Detect which cell encompasses the target text, then output its [X, Y] center coordinate. 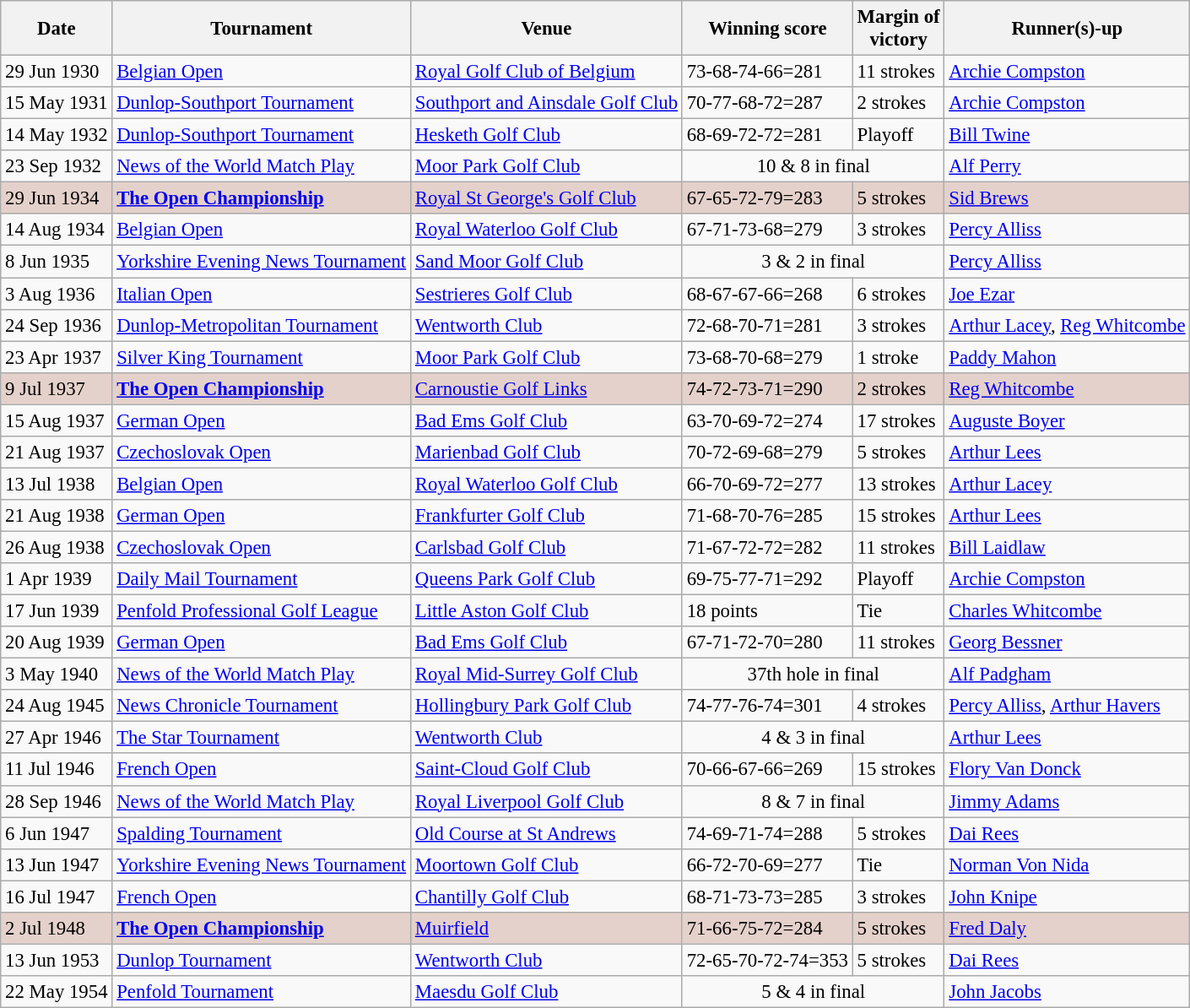
Margin ofvictory [898, 29]
4 strokes [898, 706]
17 strokes [898, 420]
21 Aug 1937 [57, 453]
14 May 1932 [57, 135]
71-67-72-72=282 [767, 547]
Spalding Tournament [262, 833]
13 Jun 1947 [57, 864]
Muirfield [546, 929]
13 Jul 1938 [57, 484]
13 strokes [898, 484]
Royal Mid-Surrey Golf Club [546, 675]
22 May 1954 [57, 992]
4 & 3 in final [814, 738]
21 Aug 1938 [57, 516]
67-71-73-68=279 [767, 230]
News Chronicle Tournament [262, 706]
20 Aug 1939 [57, 642]
68-69-72-72=281 [767, 135]
Queens Park Golf Club [546, 579]
Runner(s)-up [1067, 29]
16 Jul 1947 [57, 897]
15 Aug 1937 [57, 420]
Percy Alliss, Arthur Havers [1067, 706]
Frankfurter Golf Club [546, 516]
71-66-75-72=284 [767, 929]
The Star Tournament [262, 738]
26 Aug 1938 [57, 547]
Penfold Tournament [262, 992]
Marienbad Golf Club [546, 453]
Arthur Lacey [1067, 484]
Sand Moor Golf Club [546, 262]
1 Apr 1939 [57, 579]
70-77-68-72=287 [767, 103]
Royal St George's Golf Club [546, 198]
Chantilly Golf Club [546, 897]
Jimmy Adams [1067, 801]
70-66-67-66=269 [767, 770]
14 Aug 1934 [57, 230]
2 Jul 1948 [57, 929]
74-69-71-74=288 [767, 833]
Venue [546, 29]
28 Sep 1946 [57, 801]
Sid Brews [1067, 198]
73-68-74-66=281 [767, 72]
24 Aug 1945 [57, 706]
74-72-73-71=290 [767, 388]
Charles Whitcombe [1067, 611]
Penfold Professional Golf League [262, 611]
Hesketh Golf Club [546, 135]
6 strokes [898, 294]
Reg Whitcombe [1067, 388]
72-68-70-71=281 [767, 325]
Sestrieres Golf Club [546, 294]
Maesdu Golf Club [546, 992]
10 & 8 in final [814, 166]
Silver King Tournament [262, 357]
8 & 7 in final [814, 801]
Moortown Golf Club [546, 864]
Little Aston Golf Club [546, 611]
Hollingbury Park Golf Club [546, 706]
29 Jun 1930 [57, 72]
29 Jun 1934 [57, 198]
Carnoustie Golf Links [546, 388]
Old Course at St Andrews [546, 833]
27 Apr 1946 [57, 738]
66-72-70-69=277 [767, 864]
70-72-69-68=279 [767, 453]
9 Jul 1937 [57, 388]
17 Jun 1939 [57, 611]
13 Jun 1953 [57, 960]
63-70-69-72=274 [767, 420]
Norman Von Nida [1067, 864]
Winning score [767, 29]
23 Apr 1937 [57, 357]
Dunlop-Metropolitan Tournament [262, 325]
3 May 1940 [57, 675]
69-75-77-71=292 [767, 579]
72-65-70-72-74=353 [767, 960]
Fred Daly [1067, 929]
74-77-76-74=301 [767, 706]
Carlsbad Golf Club [546, 547]
66-70-69-72=277 [767, 484]
Saint-Cloud Golf Club [546, 770]
18 points [767, 611]
Italian Open [262, 294]
6 Jun 1947 [57, 833]
John Jacobs [1067, 992]
68-71-73-73=285 [767, 897]
5 & 4 in final [814, 992]
Daily Mail Tournament [262, 579]
John Knipe [1067, 897]
Dunlop Tournament [262, 960]
68-67-67-66=268 [767, 294]
Arthur Lacey, Reg Whitcombe [1067, 325]
15 May 1931 [57, 103]
Flory Van Donck [1067, 770]
37th hole in final [814, 675]
73-68-70-68=279 [767, 357]
8 Jun 1935 [57, 262]
67-65-72-79=283 [767, 198]
Joe Ezar [1067, 294]
Paddy Mahon [1067, 357]
11 Jul 1946 [57, 770]
Alf Padgham [1067, 675]
Southport and Ainsdale Golf Club [546, 103]
71-68-70-76=285 [767, 516]
Bill Laidlaw [1067, 547]
Alf Perry [1067, 166]
1 stroke [898, 357]
Bill Twine [1067, 135]
Royal Golf Club of Belgium [546, 72]
Georg Bessner [1067, 642]
3 & 2 in final [814, 262]
24 Sep 1936 [57, 325]
23 Sep 1932 [57, 166]
Date [57, 29]
67-71-72-70=280 [767, 642]
Royal Liverpool Golf Club [546, 801]
Auguste Boyer [1067, 420]
Tournament [262, 29]
3 Aug 1936 [57, 294]
